From the cell containing the given text, extract its center point as (x, y) coordinate. 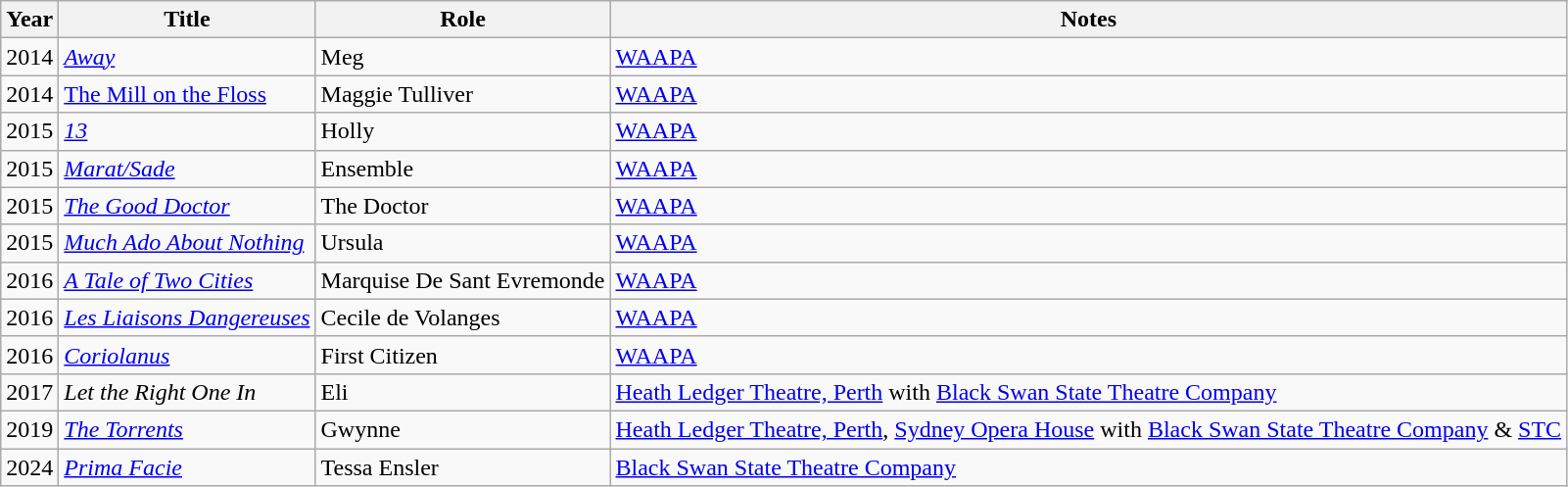
First Citizen (462, 355)
The Doctor (462, 206)
Black Swan State Theatre Company (1089, 467)
Les Liaisons Dangereuses (187, 317)
Heath Ledger Theatre, Perth, Sydney Opera House with Black Swan State Theatre Company & STC (1089, 429)
Marquise De Sant Evremonde (462, 280)
Notes (1089, 20)
Away (187, 57)
The Torrents (187, 429)
Ensemble (462, 169)
The Good Doctor (187, 206)
Much Ado About Nothing (187, 243)
Meg (462, 57)
2019 (29, 429)
Gwynne (462, 429)
Coriolanus (187, 355)
A Tale of Two Cities (187, 280)
Title (187, 20)
Heath Ledger Theatre, Perth with Black Swan State Theatre Company (1089, 392)
2017 (29, 392)
Tessa Ensler (462, 467)
Marat/Sade (187, 169)
Let the Right One In (187, 392)
Maggie Tulliver (462, 94)
13 (187, 131)
Ursula (462, 243)
Holly (462, 131)
Year (29, 20)
Role (462, 20)
Eli (462, 392)
Cecile de Volanges (462, 317)
2024 (29, 467)
The Mill on the Floss (187, 94)
Prima Facie (187, 467)
